Extract the [X, Y] coordinate from the center of the cell holding the provided text.  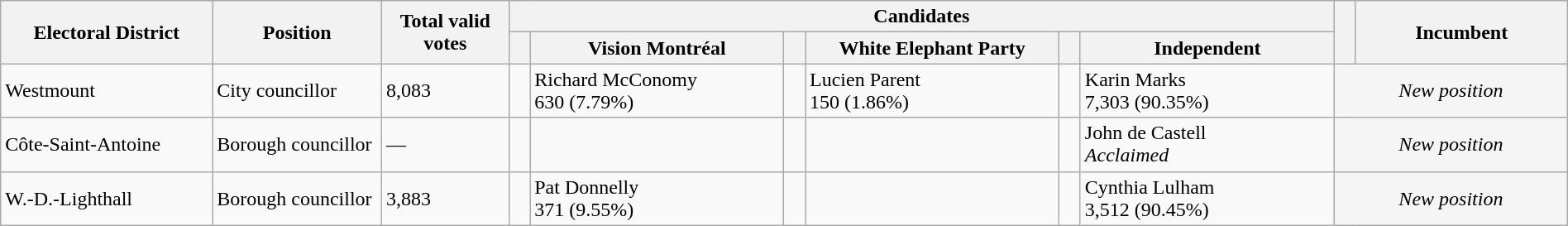
Karin Marks7,303 (90.35%) [1207, 91]
— [446, 144]
Westmount [107, 91]
Electoral District [107, 32]
Richard McConomy630 (7.79%) [657, 91]
3,883 [446, 199]
Vision Montréal [657, 48]
John de CastellAcclaimed [1207, 144]
Côte-Saint-Antoine [107, 144]
Total valid votes [446, 32]
Position [298, 32]
Cynthia Lulham3,512 (90.45%) [1207, 199]
Lucien Parent150 (1.86%) [933, 91]
Candidates [921, 17]
White Elephant Party [933, 48]
8,083 [446, 91]
Pat Donnelly371 (9.55%) [657, 199]
Independent [1207, 48]
W.-D.-Lighthall [107, 199]
City councillor [298, 91]
Incumbent [1461, 32]
